Return [x, y] of the center of cell containing provided text 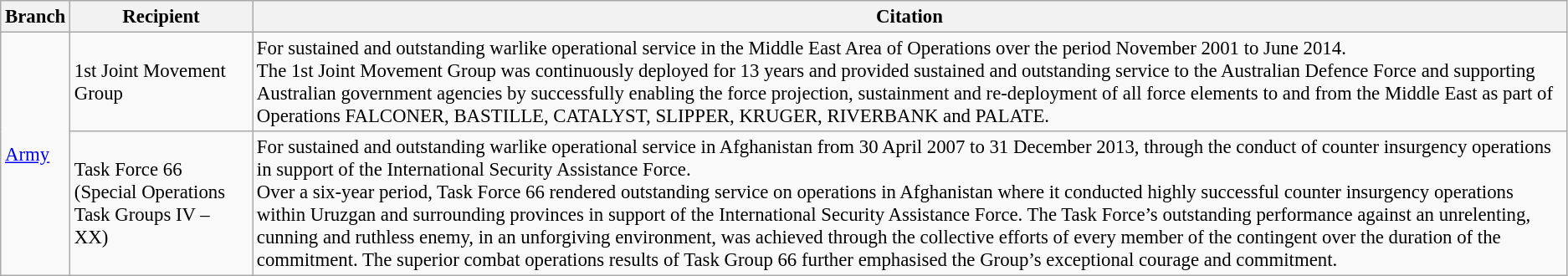
1st Joint Movement Group [161, 82]
Citation [910, 17]
Branch [35, 17]
Task Force 66 (Special Operations Task Groups IV – XX) [161, 204]
Recipient [161, 17]
Army [35, 154]
